Pinpoint the cell where the given text exists, returning its [X, Y] midpoint coordinate. 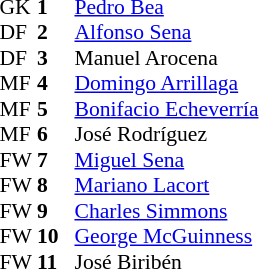
José Rodríguez [166, 135]
Domingo Arrillaga [166, 83]
5 [56, 109]
Manuel Arocena [166, 58]
Mariano Lacort [166, 185]
Bonifacio Echeverría [166, 109]
George McGuinness [166, 237]
2 [56, 33]
9 [56, 211]
3 [56, 58]
7 [56, 160]
10 [56, 237]
Charles Simmons [166, 211]
8 [56, 185]
6 [56, 135]
Alfonso Sena [166, 33]
4 [56, 83]
Miguel Sena [166, 160]
